Locate the cell with the specified text and output its [x, y] center coordinate. 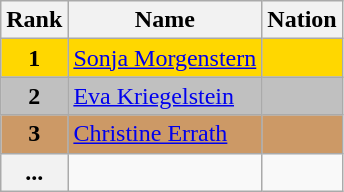
Nation [302, 20]
2 [34, 96]
Rank [34, 20]
Eva Kriegelstein [165, 96]
Sonja Morgenstern [165, 58]
... [34, 172]
1 [34, 58]
Name [165, 20]
Christine Errath [165, 134]
3 [34, 134]
